Return [x, y] of the center of cell containing provided text 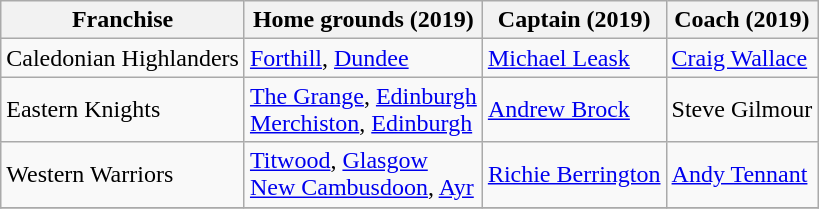
Titwood, GlasgowNew Cambusdoon, Ayr [363, 174]
Andy Tennant [742, 174]
Captain (2019) [574, 20]
The Grange, EdinburghMerchiston, Edinburgh [363, 110]
Steve Gilmour [742, 110]
Andrew Brock [574, 110]
Craig Wallace [742, 58]
Western Warriors [123, 174]
Coach (2019) [742, 20]
Forthill, Dundee [363, 58]
Michael Leask [574, 58]
Eastern Knights [123, 110]
Richie Berrington [574, 174]
Caledonian Highlanders [123, 58]
Home grounds (2019) [363, 20]
Franchise [123, 20]
